Scan for the cell matching the given text and deliver its (X, Y) coordinate at center. 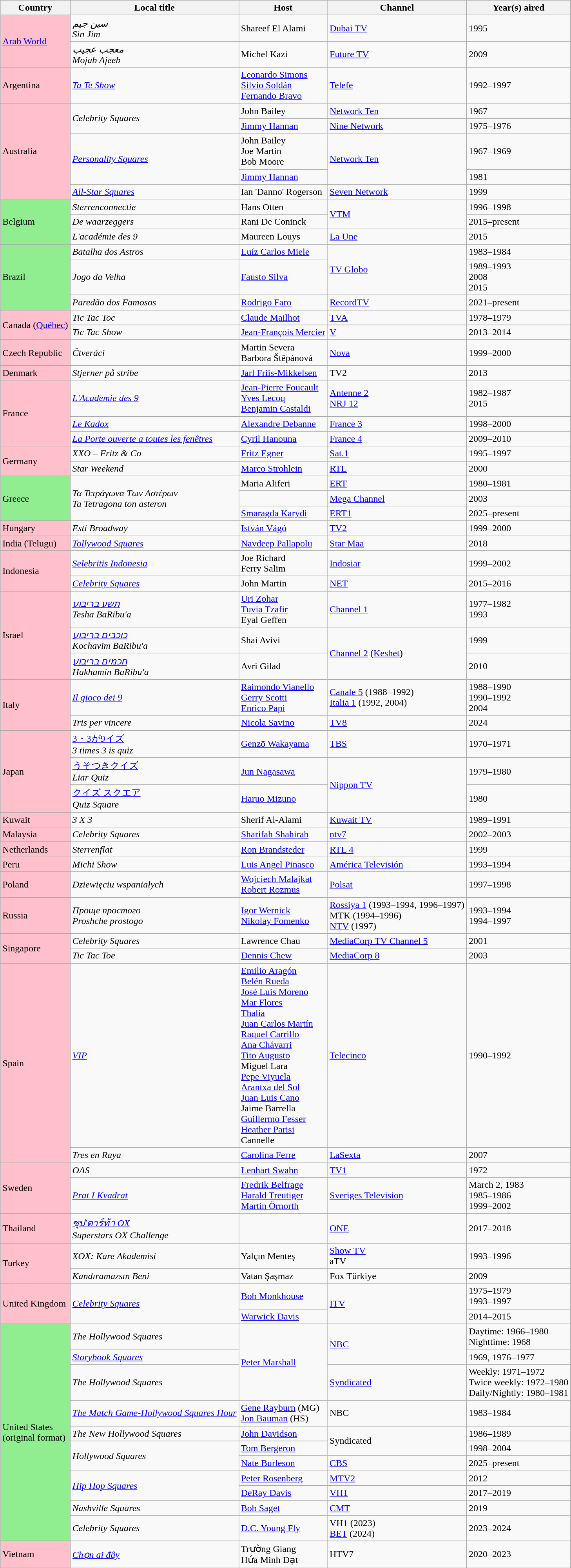
Alexandre Debanne (283, 424)
1982–19872015 (519, 398)
Telefe (397, 85)
John BaileyJoe MartinBob Moore (283, 151)
2021–present (519, 303)
2010 (519, 666)
Canale 5 (1988–1992)Italia 1 (1992, 2004) (397, 697)
Jean-François Mercier (283, 332)
Hollywood Squares (154, 1456)
NET (397, 584)
Sharifah Shahirah (283, 835)
2017–2018 (519, 1228)
Marco Strohlein (283, 468)
Local title (154, 8)
Australia (35, 151)
3・3が9イズ 3 times 3 is quiz (154, 744)
Shai Avivi (283, 641)
2019 (519, 1508)
Thailand (35, 1228)
Daytime: 1966–1980Nighttime: 1968 (519, 1337)
Hip Hop Squares (154, 1486)
TVA (397, 318)
Igor WernickNikolay Fomenko (283, 915)
Batalha dos Astros (154, 251)
1977–19821993 (519, 609)
Il gioco dei 9 (154, 697)
Stjerner på stribe (154, 373)
Tres en Raya (154, 1155)
Mega Channel (397, 498)
Netherlands (35, 849)
Channel 2 (Keshet) (397, 653)
2020–2023 (519, 1554)
HTV7 (397, 1554)
Fausto Silva (283, 277)
Hungary (35, 528)
חכמים בריבועHakhamin BaRibu'a (154, 666)
Fredrik BelfrageHarald TreutigerMartin Örnorth (283, 1195)
2009–2010 (519, 439)
1972 (519, 1170)
1980 (519, 799)
2015 (519, 236)
TV8 (397, 723)
1979–1980 (519, 771)
1995–1997 (519, 454)
Le Kadox (154, 424)
Rani De Coninck (283, 221)
Maureen Louys (283, 236)
Selebritis Indonesia (154, 564)
Lenhart Swahn (283, 1170)
Germany (35, 461)
Hans Otten (283, 207)
Chọn ai đây (154, 1554)
RecordTV (397, 303)
2002–2003 (519, 835)
ntv7 (397, 835)
Storybook Squares (154, 1357)
1967–1969 (519, 151)
Tollywood Squares (154, 543)
Claude Mailhot (283, 318)
1990–1992 (519, 1055)
Singapore (35, 948)
Čtveráci (154, 353)
Year(s) aired (519, 8)
1986–1989 (519, 1434)
Maria Aliferi (283, 483)
Rossiya 1 (1993–1994, 1996–1997)MTK (1994–1996)NTV (1997) (397, 915)
La Porte ouverte a toutes les fenêtres (154, 439)
2013–2014 (519, 332)
معجب عجيبMojab Ajeeb (154, 54)
Vietnam (35, 1554)
Uri ZoharTuvia TzafirEyal Geffen (283, 609)
Czech Republic (35, 353)
Spain (35, 1063)
Indosiar (397, 564)
Russia (35, 915)
France (35, 413)
Проще простогоProshche prostogo (154, 915)
Sterrenconnectie (154, 207)
John Davidson (283, 1434)
Poland (35, 884)
2024 (519, 723)
Genzō Wakayama (283, 744)
March 2, 19831985–19861999–2002 (519, 1195)
1992–1997 (519, 85)
Martin SeveraBarbora Štěpánová (283, 353)
Sterrenflat (154, 849)
Michi Show (154, 864)
RTL (397, 468)
Bob Saget (283, 1508)
United Kingdom (35, 1304)
Smaragda Karydi (283, 513)
2013 (519, 373)
Peter Marshall (283, 1362)
Rodrigo Faro (283, 303)
Greece (35, 498)
Host (283, 8)
Kandıramazsın Beni (154, 1276)
うそつきクイズ Liar Quiz (154, 771)
Ta Te Show (154, 85)
Jogo da Velha (154, 277)
2012 (519, 1478)
Tom Bergeron (283, 1448)
Tic Tac Show (154, 332)
Show TVaTV (397, 1256)
Kuwait (35, 820)
1975–1976 (519, 126)
1989–199320082015 (519, 277)
2017–2019 (519, 1493)
כוכבים בריבועKochavim BaRibu'a (154, 641)
2001 (519, 941)
Nashville Squares (154, 1508)
2000 (519, 468)
Nova (397, 353)
Sweden (35, 1188)
VH1 (397, 1493)
XXO – Fritz & Co (154, 454)
CMT (397, 1508)
ONE (397, 1228)
Arab World (35, 42)
1967 (519, 111)
ERT1 (397, 513)
Polsat (397, 884)
VTM (397, 214)
Jean-Pierre FoucaultYves LecoqBenjamin Castaldi (283, 398)
Esti Broadway (154, 528)
Belgium (35, 221)
Kuwait TV (397, 820)
Country (35, 8)
Paredão dos Famosos (154, 303)
1996–1998 (519, 207)
Israel (35, 635)
1969, 1976–1977 (519, 1357)
ERT (397, 483)
Japan (35, 771)
Malaysia (35, 835)
The Match Game-Hollywood Squares Hour (154, 1413)
1993–19941994–1997 (519, 915)
2023–2024 (519, 1528)
United States(original format) (35, 1432)
Star Maa (397, 543)
Trường GiangHứa Minh Đạt (283, 1554)
Vatan Şaşmaz (283, 1276)
Jarl Friis-Mikkelsen (283, 373)
1970–1971 (519, 744)
1998–2004 (519, 1448)
OAS (154, 1170)
1988–19901990–19922004 (519, 697)
John Bailey (283, 111)
TV1 (397, 1170)
クイズ スクエア Quiz Square (154, 799)
1975–19791993–1997 (519, 1296)
Nicola Savino (283, 723)
L'académie des 9 (154, 236)
Peru (35, 864)
France 4 (397, 439)
Canada (Québec) (35, 325)
Jun Nagasawa (283, 771)
1978–1979 (519, 318)
Yalçın Menteş (283, 1256)
Leonardo SimonsSilvio SoldánFernando Bravo (283, 85)
سين جيمSin Jim (154, 28)
Dubai TV (397, 28)
D.C. Young Fly (283, 1528)
Τα Τετράγωνα Των ΑστέρωνTa Tetragona ton asteron (154, 498)
Dennis Chew (283, 956)
Luíz Carlos Miele (283, 251)
Seven Network (397, 192)
Denmark (35, 373)
1998–2000 (519, 424)
Star Weekend (154, 468)
Sherif Al-Alami (283, 820)
תשע בריבועTesha BaRibu'a (154, 609)
La Une (397, 236)
VIP (154, 1055)
Shareef El Alami (283, 28)
RTL 4 (397, 849)
Sat.1 (397, 454)
MediaCorp TV Channel 5 (397, 941)
Ron Brandsteder (283, 849)
Gene Rayburn (MG)Jon Bauman (HS) (283, 1413)
2018 (519, 543)
Lawrence Chau (283, 941)
2015–present (519, 221)
India (Telugu) (35, 543)
DeRay Davis (283, 1493)
Tris per vincere (154, 723)
Nate Burleson (283, 1463)
ITV (397, 1304)
MediaCorp 8 (397, 956)
América Televisión (397, 864)
Wojciech MalajkatRobert Rozmus (283, 884)
Nine Network (397, 126)
1995 (519, 28)
John Martin (283, 584)
Channel 1 (397, 609)
Raimondo VianelloGerry ScottiEnrico Papi (283, 697)
1989–1991 (519, 820)
2014–2015 (519, 1316)
Antenne 2NRJ 12 (397, 398)
István Vágó (283, 528)
2015–2016 (519, 584)
Brazil (35, 277)
Warwick Davis (283, 1316)
Channel (397, 8)
Italy (35, 705)
Dziewięciu wspaniałych (154, 884)
Tic Tac Toe (154, 956)
Weekly: 1971–1972Twice weekly: 1972–1980Daily/Nightly: 1980–1981 (519, 1382)
Sveriges Television (397, 1195)
XOX: Kare Akademisi (154, 1256)
LaSexta (397, 1155)
Personality Squares (154, 159)
Bob Monkhouse (283, 1296)
All-Star Squares (154, 192)
Carolina Ferre (283, 1155)
Telecinco (397, 1055)
De waarzeggers (154, 221)
1981 (519, 177)
1999–2002 (519, 564)
France 3 (397, 424)
Indonesia (35, 571)
MTV2 (397, 1478)
CBS (397, 1463)
Luis Angel Pinasco (283, 864)
Prat I Kvadrat (154, 1195)
1993–1994 (519, 864)
V (397, 332)
L'Academie des 9 (154, 398)
Argentina (35, 85)
2007 (519, 1155)
3 X 3 (154, 820)
Tic Tac Toc (154, 318)
Ian 'Danno' Rogerson (283, 192)
Future TV (397, 54)
Cyril Hanouna (283, 439)
Nippon TV (397, 785)
Navdeep Pallapolu (283, 543)
1997–1998 (519, 884)
TBS (397, 744)
Joe RichardFerry Salim (283, 564)
Haruo Mizuno (283, 799)
Peter Rosenberg (283, 1478)
TV Globo (397, 269)
Fox Türkiye (397, 1276)
Turkey (35, 1263)
The New Hollywood Squares (154, 1434)
1980–1981 (519, 483)
Michel Kazi (283, 54)
Avri Gilad (283, 666)
ซุป'ตาร์ท้า OXSuperstars OX Challenge (154, 1228)
1993–1996 (519, 1256)
Fritz Egner (283, 454)
VH1 (2023)BET (2024) (397, 1528)
